For the text-containing cell, return its midpoint in (x, y) coordinate format. 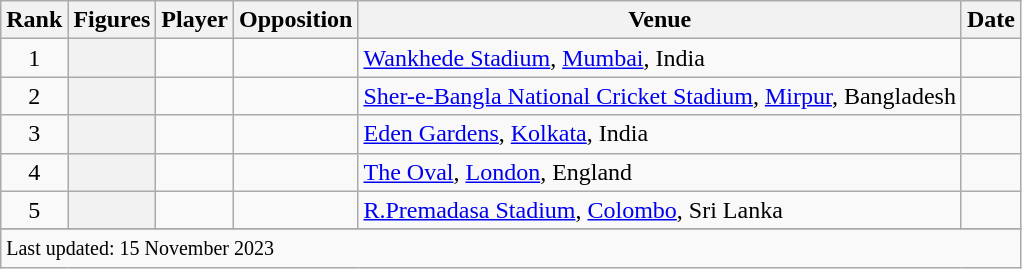
Venue (660, 20)
The Oval, London, England (660, 172)
4 (34, 172)
Player (195, 20)
1 (34, 58)
Opposition (296, 20)
Rank (34, 20)
Eden Gardens, Kolkata, India (660, 134)
Wankhede Stadium, Mumbai, India (660, 58)
Figures (112, 20)
R.Premadasa Stadium, Colombo, Sri Lanka (660, 210)
5 (34, 210)
Last updated: 15 November 2023 (511, 248)
3 (34, 134)
Date (990, 20)
Sher-e-Bangla National Cricket Stadium, Mirpur, Bangladesh (660, 96)
2 (34, 96)
